Return [x, y] of the center of cell containing provided text 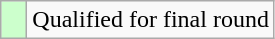
Qualified for final round [151, 20]
